Find where the given text appears and provide that cell's center as [X, Y] coordinate. 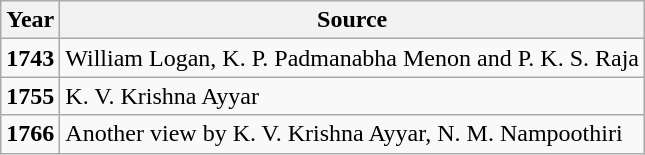
William Logan, K. P. Padmanabha Menon and P. K. S. Raja [352, 58]
Source [352, 20]
K. V. Krishna Ayyar [352, 96]
1743 [30, 58]
Another view by K. V. Krishna Ayyar, N. M. Nampoothiri [352, 134]
Year [30, 20]
1755 [30, 96]
1766 [30, 134]
